Provide the (X, Y) coordinate of the cell's center where the given text is located.  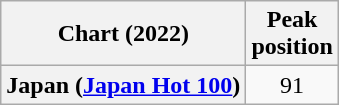
91 (292, 85)
Peakposition (292, 34)
Japan (Japan Hot 100) (124, 85)
Chart (2022) (124, 34)
